Locate the cell with the specified text and output its (x, y) center coordinate. 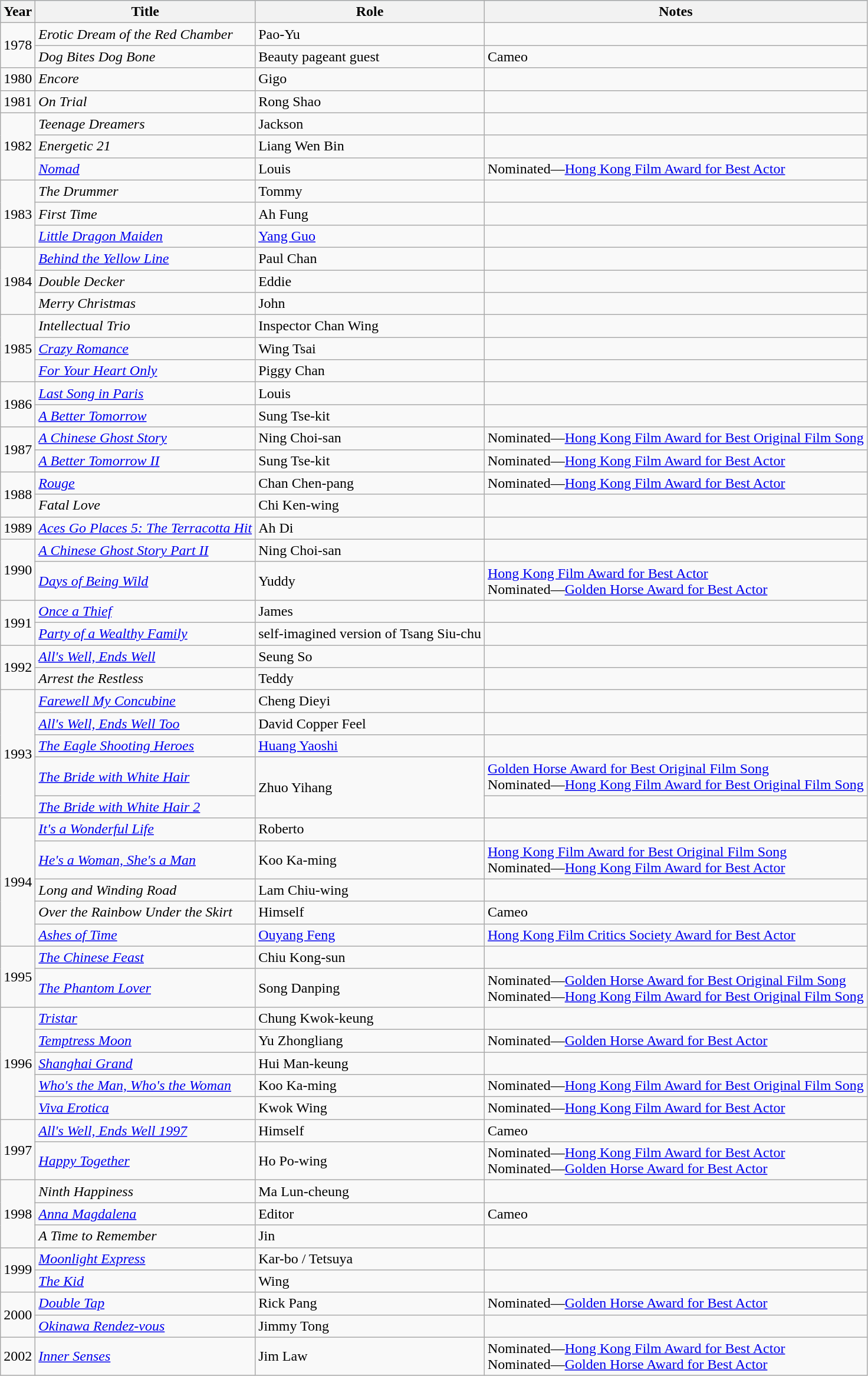
1980 (18, 79)
Long and Winding Road (145, 890)
1993 (18, 754)
Arrest the Restless (145, 679)
John (370, 304)
Days of Being Wild (145, 580)
Hui Man-keung (370, 1063)
Farewell My Concubine (145, 701)
Encore (145, 79)
Lam Chiu-wing (370, 890)
1991 (18, 622)
Ho Po-wing (370, 1161)
David Copper Feel (370, 724)
Roberto (370, 829)
Little Dragon Maiden (145, 236)
Ah Fung (370, 214)
Kwok Wing (370, 1108)
1998 (18, 1214)
The Eagle Shooting Heroes (145, 746)
Once a Thief (145, 611)
1989 (18, 528)
Cheng Dieyi (370, 701)
Eddie (370, 281)
Shanghai Grand (145, 1063)
Aces Go Places 5: The Terracotta Hit (145, 528)
A Chinese Ghost Story Part II (145, 550)
Chiu Kong-sun (370, 957)
Hong Kong Film Award for Best Original Film SongNominated—Hong Kong Film Award for Best Actor (676, 860)
Pao-Yu (370, 34)
1986 (18, 405)
Ah Di (370, 528)
1978 (18, 45)
Viva Erotica (145, 1108)
Jackson (370, 124)
Golden Horse Award for Best Original Film SongNominated—Hong Kong Film Award for Best Original Film Song (676, 776)
Okinawa Rendez-vous (145, 1326)
Role (370, 12)
1987 (18, 449)
Wing Tsai (370, 349)
Happy Together (145, 1161)
Liang Wen Bin (370, 146)
1995 (18, 977)
Beauty pageant guest (370, 57)
On Trial (145, 101)
Tommy (370, 191)
Rouge (145, 483)
Kar-bo / Tetsuya (370, 1259)
1985 (18, 349)
Huang Yaoshi (370, 746)
Moonlight Express (145, 1259)
Teddy (370, 679)
Nominated—Golden Horse Award for Best Original Film SongNominated—Hong Kong Film Award for Best Original Film Song (676, 987)
Jin (370, 1236)
Crazy Romance (145, 349)
1990 (18, 570)
Chi Ken-wing (370, 505)
Double Tap (145, 1303)
1992 (18, 668)
The Chinese Feast (145, 957)
Tristar (145, 1018)
2000 (18, 1315)
Temptress Moon (145, 1040)
Jimmy Tong (370, 1326)
All's Well, Ends Well Too (145, 724)
Chung Kwok-keung (370, 1018)
Double Decker (145, 281)
1984 (18, 281)
For Your Heart Only (145, 371)
Merry Christmas (145, 304)
Nomad (145, 169)
Over the Rainbow Under the Skirt (145, 912)
Ashes of Time (145, 935)
1999 (18, 1270)
A Time to Remember (145, 1236)
All's Well, Ends Well (145, 656)
Zhuo Yihang (370, 788)
Notes (676, 12)
Behind the Yellow Line (145, 258)
Last Song in Paris (145, 393)
Ninth Happiness (145, 1191)
1996 (18, 1063)
Seung So (370, 656)
Fatal Love (145, 505)
Rick Pang (370, 1303)
Who's the Man, Who's the Woman (145, 1086)
Gigo (370, 79)
Wing (370, 1281)
He's a Woman, She's a Man (145, 860)
1997 (18, 1150)
Inner Senses (145, 1357)
2002 (18, 1357)
All's Well, Ends Well 1997 (145, 1131)
Rong Shao (370, 101)
A Better Tomorrow II (145, 461)
Party of a Wealthy Family (145, 633)
1983 (18, 214)
Song Danping (370, 987)
Inspector Chan Wing (370, 326)
Paul Chan (370, 258)
The Kid (145, 1281)
Yuddy (370, 580)
Yang Guo (370, 236)
1988 (18, 494)
A Better Tomorrow (145, 416)
Year (18, 12)
The Phantom Lover (145, 987)
Piggy Chan (370, 371)
Hong Kong Film Award for Best ActorNominated—Golden Horse Award for Best Actor (676, 580)
It's a Wonderful Life (145, 829)
The Bride with White Hair (145, 776)
1981 (18, 101)
Teenage Dreamers (145, 124)
Chan Chen-pang (370, 483)
Ma Lun-cheung (370, 1191)
1994 (18, 882)
Dog Bites Dog Bone (145, 57)
Hong Kong Film Critics Society Award for Best Actor (676, 935)
Jim Law (370, 1357)
Anna Magdalena (145, 1214)
self-imagined version of Tsang Siu-chu (370, 633)
Intellectual Trio (145, 326)
Editor (370, 1214)
A Chinese Ghost Story (145, 438)
1982 (18, 146)
Yu Zhongliang (370, 1040)
Erotic Dream of the Red Chamber (145, 34)
Title (145, 12)
Energetic 21 (145, 146)
Ouyang Feng (370, 935)
James (370, 611)
The Drummer (145, 191)
First Time (145, 214)
The Bride with White Hair 2 (145, 807)
